From the cell containing the given text, extract its center point as [x, y] coordinate. 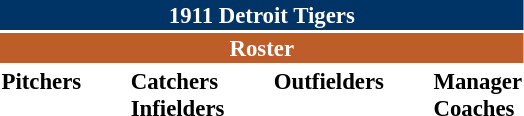
Roster [262, 48]
1911 Detroit Tigers [262, 15]
